Pinpoint the cell where the given text exists, returning its [x, y] midpoint coordinate. 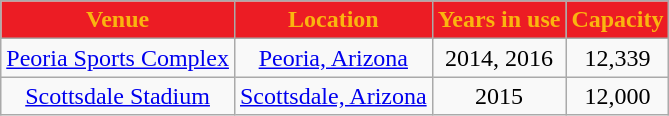
12,000 [618, 96]
Location [333, 20]
Scottsdale, Arizona [333, 96]
Peoria, Arizona [333, 58]
2015 [499, 96]
12,339 [618, 58]
Scottsdale Stadium [118, 96]
Capacity [618, 20]
2014, 2016 [499, 58]
Years in use [499, 20]
Peoria Sports Complex [118, 58]
Venue [118, 20]
